Output the (X, Y) coordinate of the center of the cell containing the given text.  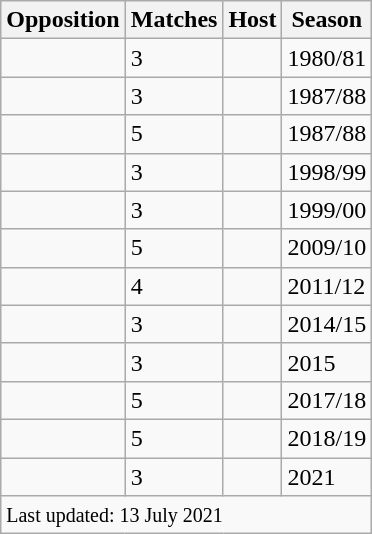
2009/10 (327, 248)
2011/12 (327, 286)
2014/15 (327, 324)
4 (174, 286)
2017/18 (327, 400)
2015 (327, 362)
Season (327, 20)
1980/81 (327, 58)
1999/00 (327, 210)
1998/99 (327, 172)
Matches (174, 20)
Host (252, 20)
Last updated: 13 July 2021 (186, 515)
2021 (327, 477)
Opposition (63, 20)
2018/19 (327, 438)
